Search for the cell housing the specified text and yield its (x, y) center coordinate. 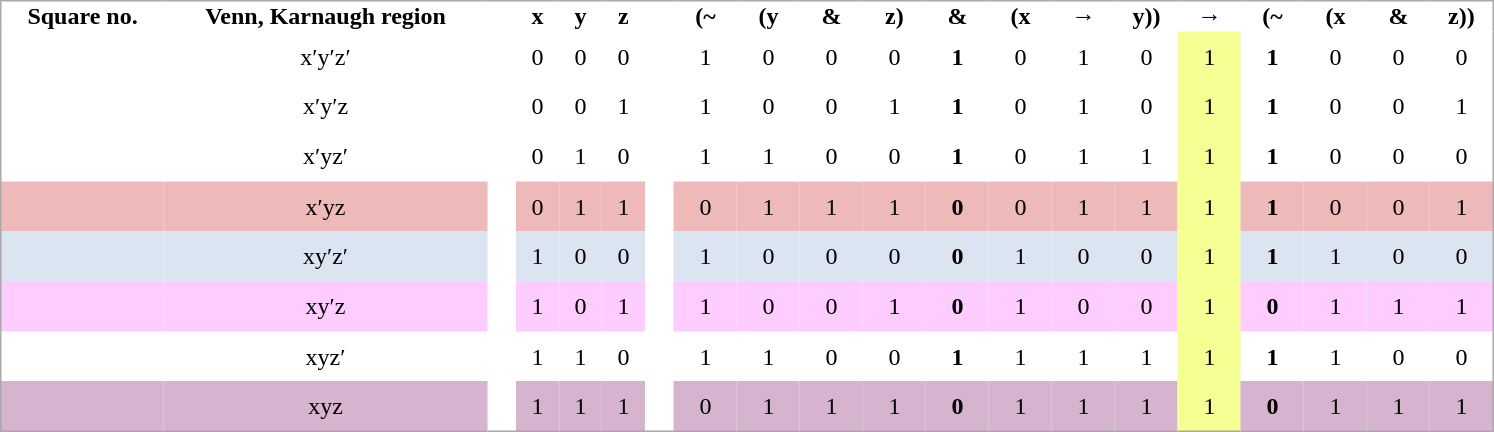
Venn, Karnaugh region (326, 16)
x (538, 16)
z)) (1462, 16)
z) (894, 16)
Square no. (82, 16)
y)) (1146, 16)
z (624, 16)
xy′z′ (326, 256)
x′y′z (326, 106)
xyz (326, 406)
x′yz (326, 206)
(y (768, 16)
xy′z (326, 306)
x′y′z′ (326, 57)
x′yz′ (326, 156)
y (580, 16)
xyz′ (326, 356)
